Search for the cell housing the specified text and yield its (X, Y) center coordinate. 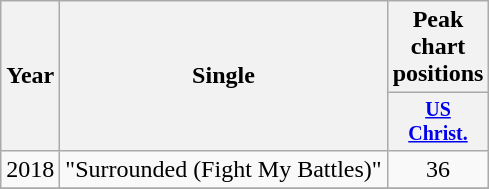
Year (30, 76)
"Surrounded (Fight My Battles)" (224, 169)
USChrist. (438, 122)
Single (224, 76)
Peak chart positions (438, 47)
2018 (30, 169)
36 (438, 169)
